From the cell containing the given text, extract its center point as [X, Y] coordinate. 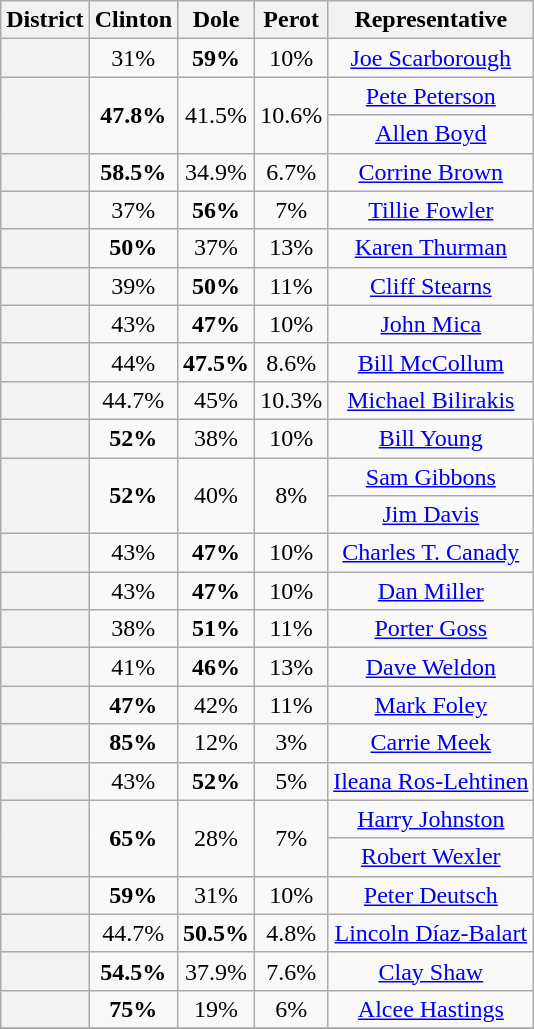
Carrie Meek [431, 743]
Mark Foley [431, 705]
Joe Scarborough [431, 58]
46% [216, 667]
Representative [431, 20]
6% [292, 1009]
85% [133, 743]
Porter Goss [431, 629]
Jim Davis [431, 515]
42% [216, 705]
Michael Bilirakis [431, 400]
Allen Boyd [431, 134]
50.5% [216, 933]
7.6% [292, 971]
Clay Shaw [431, 971]
3% [292, 743]
8% [292, 496]
Corrine Brown [431, 172]
John Mica [431, 324]
41.5% [216, 115]
45% [216, 400]
47.8% [133, 115]
Robert Wexler [431, 857]
6.7% [292, 172]
Charles T. Canady [431, 553]
Bill McCollum [431, 362]
Cliff Stearns [431, 286]
Dave Weldon [431, 667]
Pete Peterson [431, 96]
Tillie Fowler [431, 210]
37.9% [216, 971]
41% [133, 667]
44% [133, 362]
Alcee Hastings [431, 1009]
58.5% [133, 172]
5% [292, 781]
56% [216, 210]
40% [216, 496]
Bill Young [431, 438]
51% [216, 629]
34.9% [216, 172]
75% [133, 1009]
28% [216, 838]
65% [133, 838]
District [45, 20]
12% [216, 743]
Dole [216, 20]
10.3% [292, 400]
Lincoln Díaz-Balart [431, 933]
Karen Thurman [431, 248]
47.5% [216, 362]
19% [216, 1009]
Peter Deutsch [431, 895]
39% [133, 286]
10.6% [292, 115]
Ileana Ros-Lehtinen [431, 781]
Dan Miller [431, 591]
54.5% [133, 971]
Clinton [133, 20]
8.6% [292, 362]
4.8% [292, 933]
Perot [292, 20]
Harry Johnston [431, 819]
Sam Gibbons [431, 477]
